From the cell containing the given text, extract its center point as [x, y] coordinate. 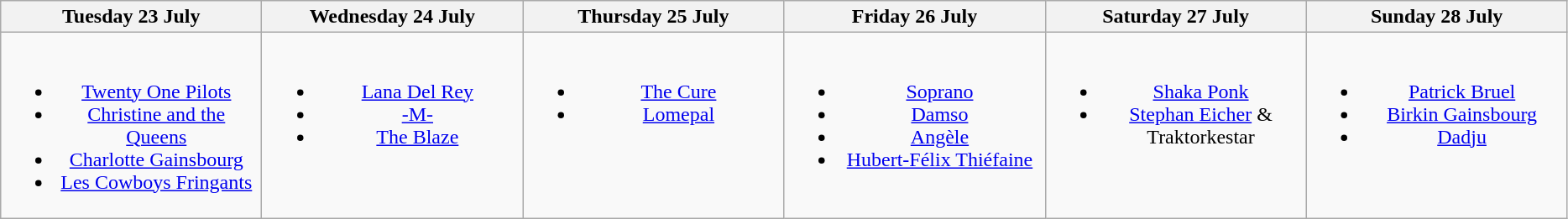
Twenty One PilotsChristine and the QueensCharlotte GainsbourgLes Cowboys Fringants [131, 126]
Wednesday 24 July [393, 17]
Friday 26 July [915, 17]
Shaka PonkStephan Eicher & Traktorkestar [1175, 126]
The CureLomepal [653, 126]
Saturday 27 July [1175, 17]
Sunday 28 July [1437, 17]
SopranoDamsoAngèleHubert-Félix Thiéfaine [915, 126]
Lana Del Rey-M-The Blaze [393, 126]
Tuesday 23 July [131, 17]
Patrick BruelBirkin GainsbourgDadju [1437, 126]
Thursday 25 July [653, 17]
